From the cell containing the given text, extract its center point as [X, Y] coordinate. 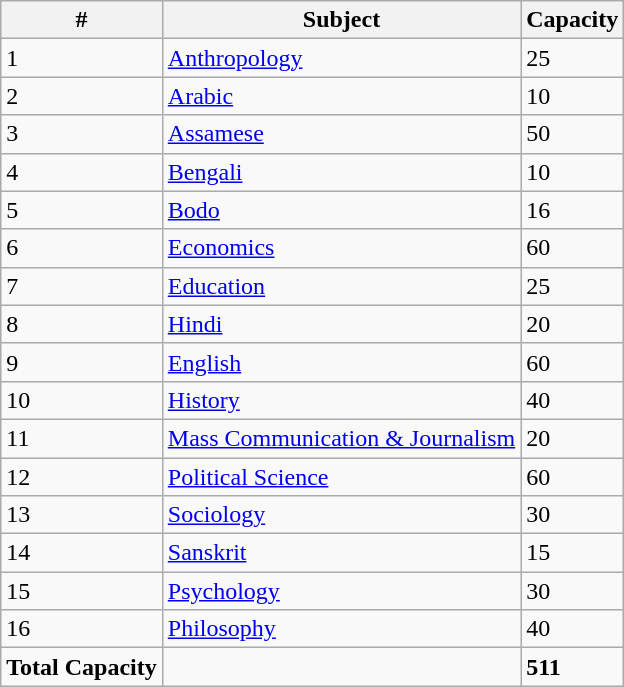
History [341, 400]
Bodo [341, 210]
11 [82, 438]
14 [82, 553]
2 [82, 96]
5 [82, 210]
Sociology [341, 515]
1 [82, 58]
50 [572, 134]
Assamese [341, 134]
3 [82, 134]
6 [82, 248]
Political Science [341, 477]
511 [572, 667]
12 [82, 477]
Philosophy [341, 629]
8 [82, 324]
Psychology [341, 591]
13 [82, 515]
Capacity [572, 20]
Arabic [341, 96]
9 [82, 362]
7 [82, 286]
4 [82, 172]
Total Capacity [82, 667]
Subject [341, 20]
# [82, 20]
Mass Communication & Journalism [341, 438]
Education [341, 286]
Sanskrit [341, 553]
English [341, 362]
Hindi [341, 324]
Bengali [341, 172]
Economics [341, 248]
Anthropology [341, 58]
